Detect which cell encompasses the target text, then output its (X, Y) center coordinate. 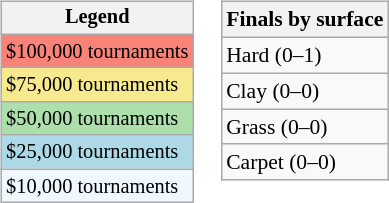
Grass (0–0) (304, 127)
$10,000 tournaments (97, 186)
Carpet (0–0) (304, 162)
$25,000 tournaments (97, 152)
Legend (97, 18)
$50,000 tournaments (97, 119)
$75,000 tournaments (97, 85)
Clay (0–0) (304, 91)
Hard (0–1) (304, 55)
$100,000 tournaments (97, 51)
Finals by surface (304, 20)
